Scan for the cell matching the given text and deliver its (x, y) coordinate at center. 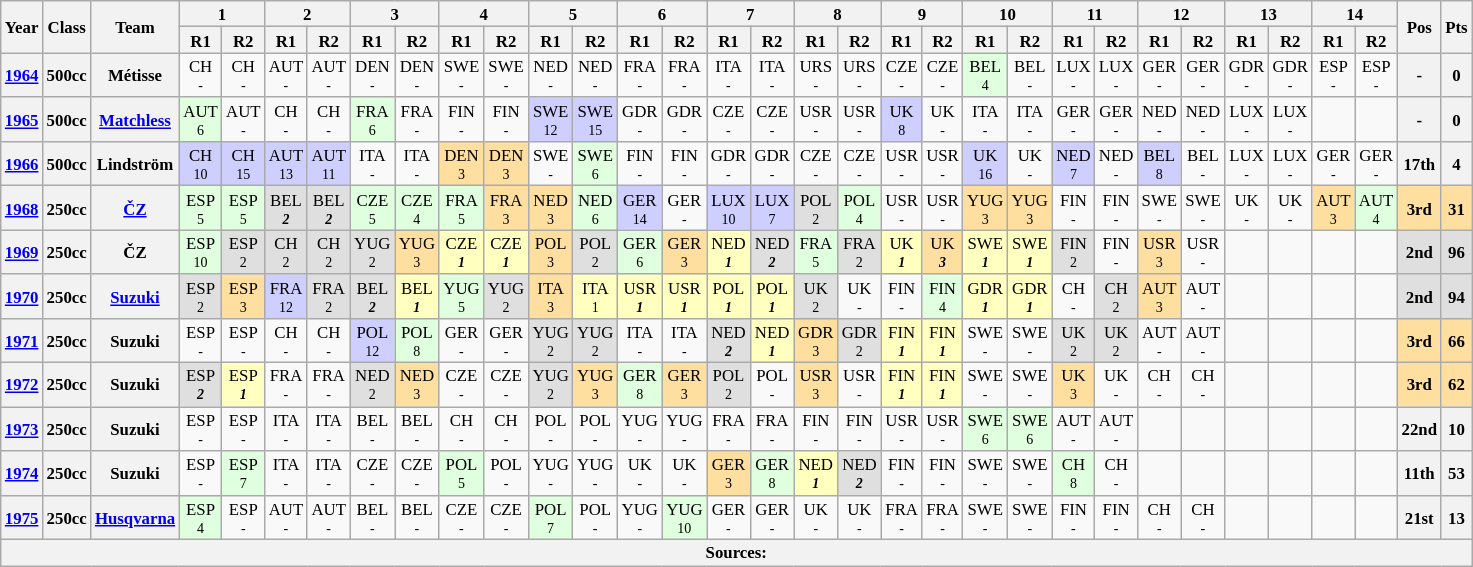
62 (1456, 385)
ESP7 (244, 473)
GER14 (640, 208)
ESP10 (200, 252)
AUT13 (286, 164)
1971 (22, 341)
FIN2 (1074, 252)
NED7 (1074, 164)
POL8 (418, 341)
Matchless (135, 120)
UK8 (902, 120)
POL12 (372, 341)
21st (1419, 517)
5 (572, 14)
94 (1456, 296)
LUX7 (772, 208)
POL4 (860, 208)
1975 (22, 517)
UK1 (902, 252)
8 (838, 14)
Pos (1419, 27)
11th (1419, 473)
CZE4 (418, 208)
BEL8 (1159, 164)
Year (22, 27)
1969 (22, 252)
CH15 (244, 164)
Métisse (135, 75)
14 (1354, 14)
ESP4 (200, 517)
6 (662, 14)
FRA12 (286, 296)
9 (922, 14)
53 (1456, 473)
1966 (22, 164)
22nd (1419, 429)
NED6 (596, 208)
BEL1 (418, 296)
FIN4 (942, 296)
UK16 (986, 164)
ITA3 (550, 296)
POL3 (550, 252)
YUG5 (462, 296)
ESP1 (244, 385)
1965 (22, 120)
1964 (22, 75)
FRA6 (372, 120)
Lindström (135, 164)
FRA3 (506, 208)
POL5 (462, 473)
Team (135, 27)
POL7 (550, 517)
1972 (22, 385)
GDR2 (860, 341)
SWE12 (550, 120)
GDR3 (816, 341)
GER6 (640, 252)
Pts (1456, 27)
1974 (22, 473)
AUT4 (1376, 208)
1 (222, 14)
11 (1094, 14)
Husqvarna (135, 517)
SWE15 (596, 120)
LUX10 (729, 208)
31 (1456, 208)
1970 (22, 296)
96 (1456, 252)
1968 (22, 208)
17th (1419, 164)
Class (67, 27)
AUT11 (328, 164)
12 (1180, 14)
CZE5 (372, 208)
66 (1456, 341)
7 (750, 14)
3 (394, 14)
BEL4 (986, 75)
ITA1 (596, 296)
Sources: (736, 553)
AUT6 (200, 120)
CH8 (1074, 473)
ESP3 (244, 296)
1973 (22, 429)
CH10 (200, 164)
YUG10 (684, 517)
2 (308, 14)
